Find where the given text appears and provide that cell's center as [x, y] coordinate. 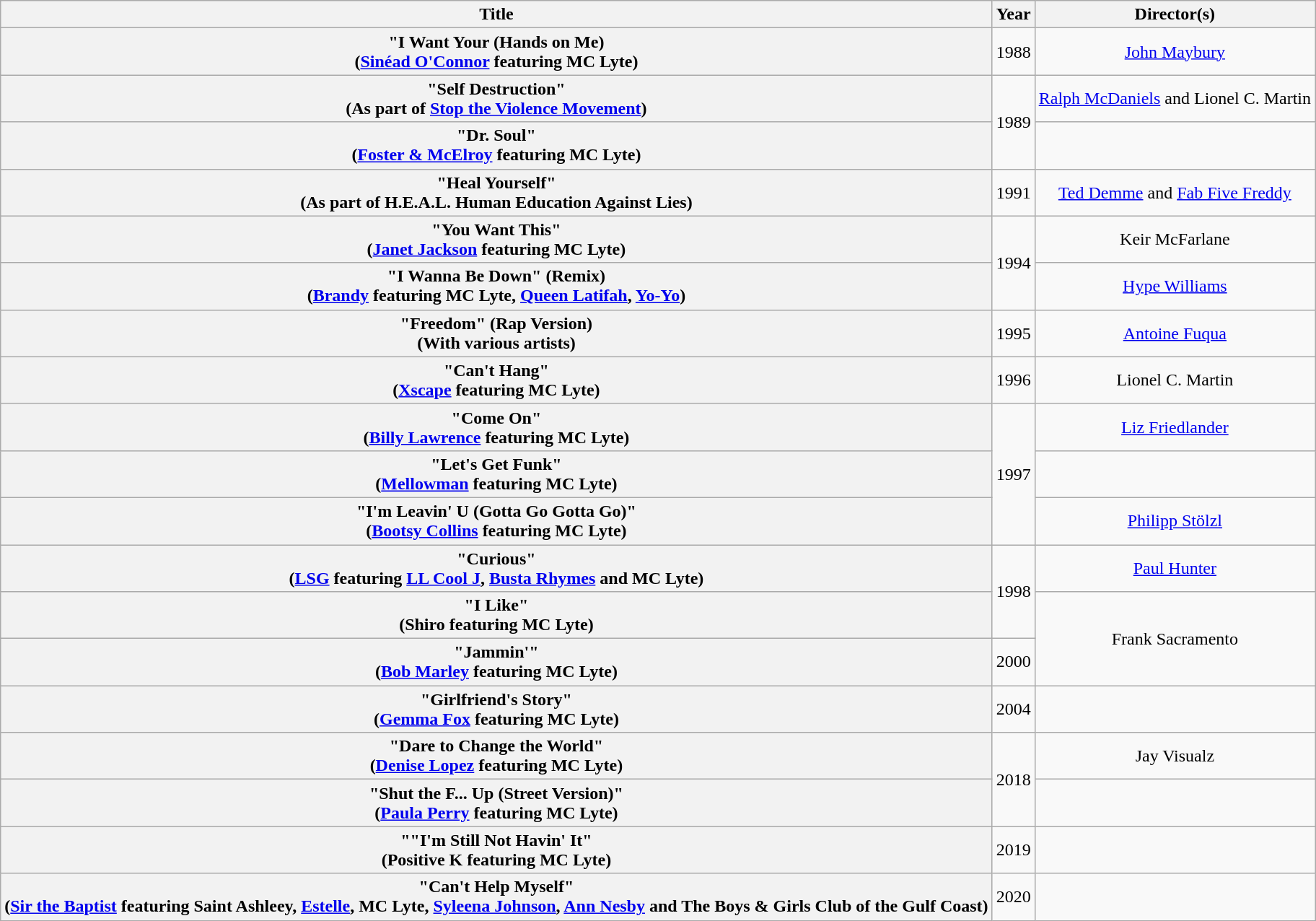
"Dare to Change the World"(Denise Lopez featuring MC Lyte) [496, 756]
1997 [1013, 473]
Antoine Fuqua [1175, 333]
"Self Destruction"(As part of Stop the Violence Movement) [496, 98]
"I Want Your (Hands on Me)(Sinéad O'Connor featuring MC Lyte) [496, 52]
2018 [1013, 780]
Hype Williams [1175, 286]
Keir McFarlane [1175, 240]
1988 [1013, 52]
Paul Hunter [1175, 567]
Ted Demme and Fab Five Freddy [1175, 192]
2000 [1013, 663]
Title [496, 14]
Director(s) [1175, 14]
"Can't Hang"(Xscape featuring MC Lyte) [496, 380]
"Let's Get Funk"(Mellowman featuring MC Lyte) [496, 473]
2019 [1013, 850]
1995 [1013, 333]
1989 [1013, 122]
1991 [1013, 192]
"Curious"(LSG featuring LL Cool J, Busta Rhymes and MC Lyte) [496, 567]
"You Want This"(Janet Jackson featuring MC Lyte) [496, 240]
Year [1013, 14]
1994 [1013, 263]
"Freedom" (Rap Version)(With various artists) [496, 333]
2004 [1013, 709]
"Heal Yourself"(As part of H.E.A.L. Human Education Against Lies) [496, 192]
Philipp Stölzl [1175, 521]
John Maybury [1175, 52]
"Girlfriend's Story"(Gemma Fox featuring MC Lyte) [496, 709]
"Come On"(Billy Lawrence featuring MC Lyte) [496, 427]
"I Wanna Be Down" (Remix)(Brandy featuring MC Lyte, Queen Latifah, Yo-Yo) [496, 286]
""I'm Still Not Havin' It"(Positive K featuring MC Lyte) [496, 850]
2020 [1013, 896]
"Jammin'"(Bob Marley featuring MC Lyte) [496, 663]
1998 [1013, 591]
1996 [1013, 380]
"I'm Leavin' U (Gotta Go Gotta Go)"(Bootsy Collins featuring MC Lyte) [496, 521]
"I Like"(Shiro featuring MC Lyte) [496, 615]
Frank Sacramento [1175, 639]
Lionel C. Martin [1175, 380]
Liz Friedlander [1175, 427]
"Dr. Soul"(Foster & McElroy featuring MC Lyte) [496, 146]
"Shut the F... Up (Street Version)"(Paula Perry featuring MC Lyte) [496, 803]
Jay Visualz [1175, 756]
Ralph McDaniels and Lionel C. Martin [1175, 98]
